Search for the cell housing the specified text and yield its (X, Y) center coordinate. 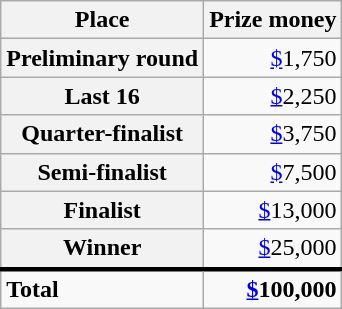
$7,500 (273, 172)
$1,750 (273, 58)
Prize money (273, 20)
$25,000 (273, 249)
Semi-finalist (102, 172)
Last 16 (102, 96)
$100,000 (273, 289)
Winner (102, 249)
Place (102, 20)
$3,750 (273, 134)
$2,250 (273, 96)
Total (102, 289)
$13,000 (273, 210)
Finalist (102, 210)
Quarter-finalist (102, 134)
Preliminary round (102, 58)
